Pinpoint the cell where the given text exists, returning its [x, y] midpoint coordinate. 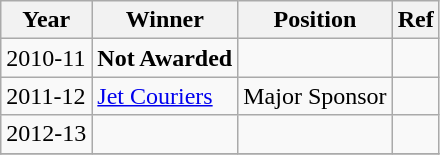
Not Awarded [165, 58]
2010-11 [46, 58]
2011-12 [46, 96]
2012-13 [46, 134]
Position [315, 20]
Ref [416, 20]
Major Sponsor [315, 96]
Winner [165, 20]
Jet Couriers [165, 96]
Year [46, 20]
